Pinpoint the cell where the given text exists, returning its [X, Y] midpoint coordinate. 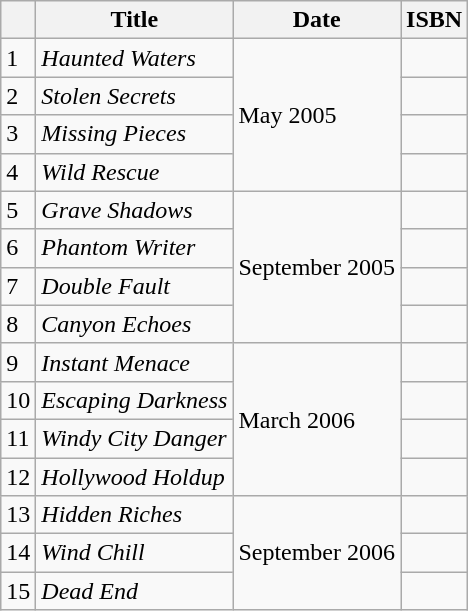
March 2006 [317, 419]
8 [18, 324]
Title [134, 20]
4 [18, 172]
Wind Chill [134, 553]
9 [18, 362]
14 [18, 553]
Windy City Danger [134, 438]
2 [18, 96]
13 [18, 515]
Hollywood Holdup [134, 477]
Haunted Waters [134, 58]
September 2006 [317, 553]
Escaping Darkness [134, 400]
Instant Menace [134, 362]
Stolen Secrets [134, 96]
Canyon Echoes [134, 324]
12 [18, 477]
1 [18, 58]
Phantom Writer [134, 248]
May 2005 [317, 115]
5 [18, 210]
ISBN [434, 20]
Grave Shadows [134, 210]
Missing Pieces [134, 134]
10 [18, 400]
15 [18, 591]
September 2005 [317, 267]
Hidden Riches [134, 515]
6 [18, 248]
Date [317, 20]
Dead End [134, 591]
Wild Rescue [134, 172]
11 [18, 438]
Double Fault [134, 286]
7 [18, 286]
3 [18, 134]
